Return [x, y] of the center of cell containing provided text 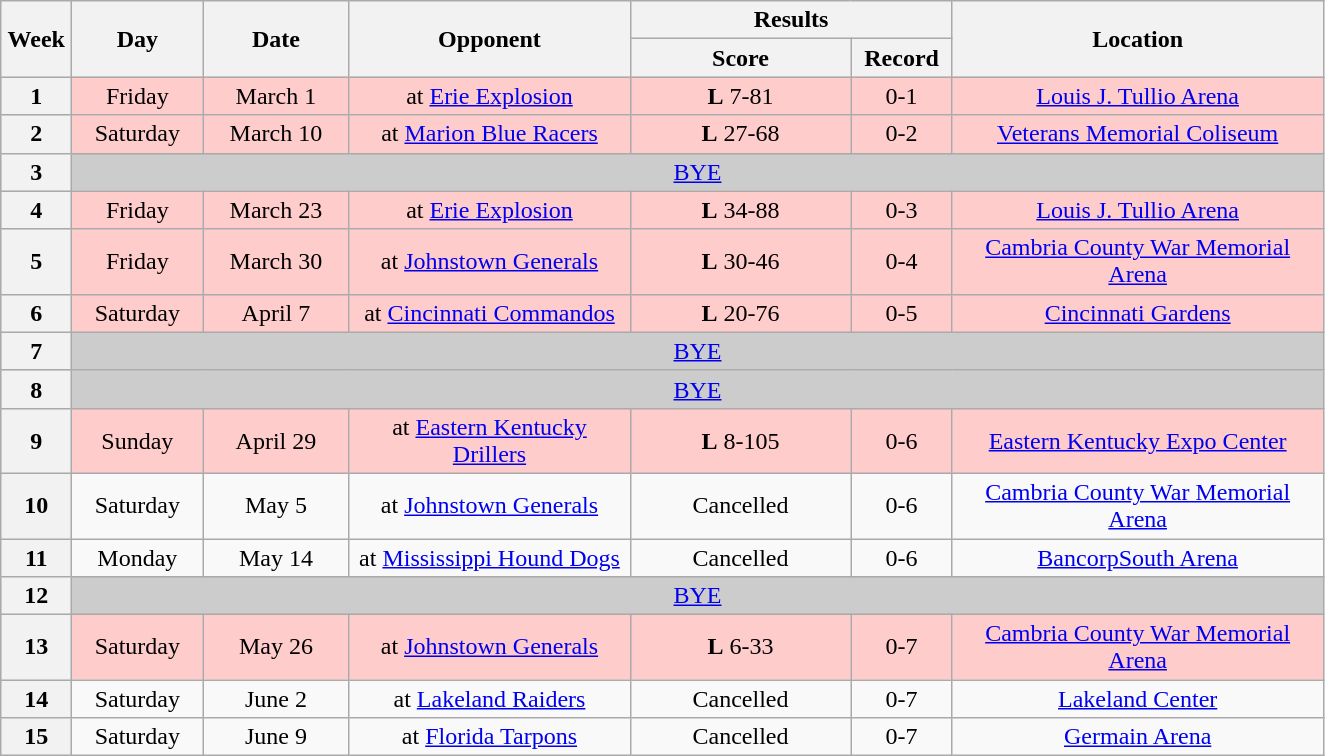
L 27-68 [740, 134]
at Mississippi Hound Dogs [490, 557]
Score [740, 58]
Week [36, 39]
at Eastern Kentucky Drillers [490, 440]
0-1 [902, 96]
10 [36, 506]
BancorpSouth Arena [1138, 557]
4 [36, 210]
7 [36, 351]
Cincinnati Gardens [1138, 313]
at Florida Tarpons [490, 737]
Sunday [138, 440]
6 [36, 313]
Eastern Kentucky Expo Center [1138, 440]
Results [791, 20]
0-3 [902, 210]
March 23 [276, 210]
L 30-46 [740, 262]
April 29 [276, 440]
Germain Arena [1138, 737]
June 9 [276, 737]
L 6-33 [740, 648]
11 [36, 557]
Lakeland Center [1138, 699]
May 26 [276, 648]
9 [36, 440]
1 [36, 96]
June 2 [276, 699]
at Lakeland Raiders [490, 699]
March 10 [276, 134]
Record [902, 58]
0-5 [902, 313]
0-2 [902, 134]
at Marion Blue Racers [490, 134]
14 [36, 699]
May 14 [276, 557]
L 8-105 [740, 440]
Location [1138, 39]
0-4 [902, 262]
April 7 [276, 313]
8 [36, 389]
Opponent [490, 39]
May 5 [276, 506]
L 34-88 [740, 210]
Monday [138, 557]
13 [36, 648]
Day [138, 39]
12 [36, 596]
L 20-76 [740, 313]
2 [36, 134]
5 [36, 262]
Date [276, 39]
March 30 [276, 262]
at Cincinnati Commandos [490, 313]
March 1 [276, 96]
L 7-81 [740, 96]
Veterans Memorial Coliseum [1138, 134]
3 [36, 172]
15 [36, 737]
